Provide the [x, y] coordinate of the cell's center where the given text is located.  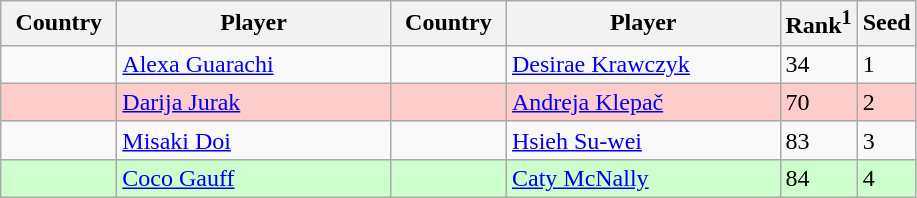
Alexa Guarachi [254, 64]
Caty McNally [643, 178]
Rank1 [818, 24]
1 [886, 64]
Desirae Krawczyk [643, 64]
Hsieh Su-wei [643, 140]
70 [818, 102]
Coco Gauff [254, 178]
Darija Jurak [254, 102]
3 [886, 140]
2 [886, 102]
Misaki Doi [254, 140]
34 [818, 64]
83 [818, 140]
Seed [886, 24]
84 [818, 178]
4 [886, 178]
Andreja Klepač [643, 102]
